Provide the (X, Y) coordinate of the cell's center where the given text is located.  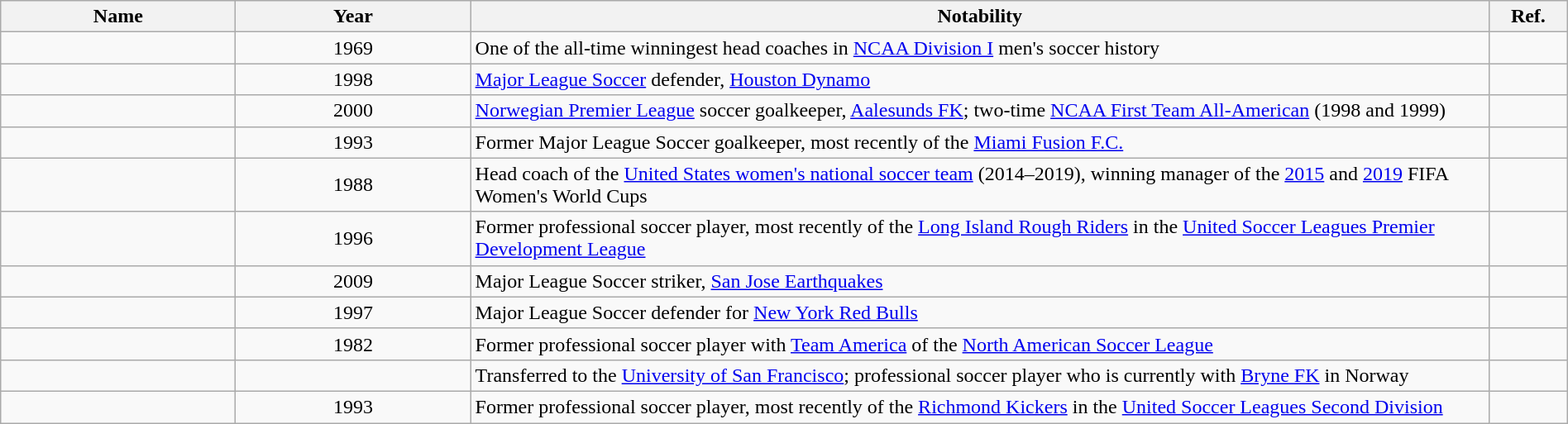
Former Major League Soccer goalkeeper, most recently of the Miami Fusion F.C. (979, 142)
Head coach of the United States women's national soccer team (2014–2019), winning manager of the 2015 and 2019 FIFA Women's World Cups (979, 185)
Transferred to the University of San Francisco; professional soccer player who is currently with Bryne FK in Norway (979, 375)
1997 (353, 312)
One of the all-time winningest head coaches in NCAA Division I men's soccer history (979, 48)
Former professional soccer player, most recently of the Richmond Kickers in the United Soccer Leagues Second Division (979, 407)
1988 (353, 185)
1969 (353, 48)
1998 (353, 79)
Major League Soccer defender, Houston Dynamo (979, 79)
Former professional soccer player with Team America of the North American Soccer League (979, 344)
Former professional soccer player, most recently of the Long Island Rough Riders in the United Soccer Leagues Premier Development League (979, 238)
Ref. (1528, 17)
Major League Soccer defender for New York Red Bulls (979, 312)
2000 (353, 111)
Notability (979, 17)
Year (353, 17)
Major League Soccer striker, San Jose Earthquakes (979, 281)
1982 (353, 344)
1996 (353, 238)
Norwegian Premier League soccer goalkeeper, Aalesunds FK; two-time NCAA First Team All-American (1998 and 1999) (979, 111)
Name (118, 17)
2009 (353, 281)
